Scan for the cell matching the given text and deliver its (X, Y) coordinate at center. 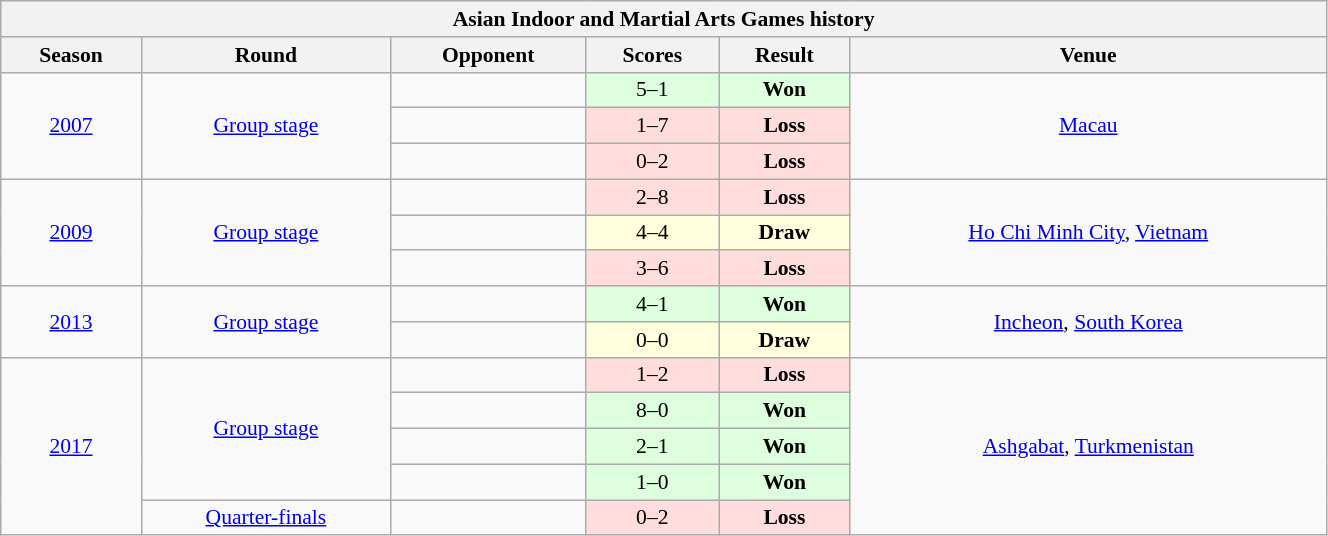
2009 (72, 232)
2007 (72, 126)
4–1 (652, 304)
Season (72, 55)
Quarter-finals (266, 518)
8–0 (652, 411)
5–1 (652, 90)
Asian Indoor and Martial Arts Games history (664, 19)
2–1 (652, 447)
Round (266, 55)
4–4 (652, 233)
Ho Chi Minh City, Vietnam (1088, 232)
Macau (1088, 126)
Result (784, 55)
Scores (652, 55)
Opponent (488, 55)
1–0 (652, 482)
3–6 (652, 269)
1–7 (652, 126)
1–2 (652, 375)
2017 (72, 446)
Incheon, South Korea (1088, 322)
Ashgabat, Turkmenistan (1088, 446)
2013 (72, 322)
0–0 (652, 340)
Venue (1088, 55)
2–8 (652, 197)
